Pinpoint the cell where the given text exists, returning its (X, Y) midpoint coordinate. 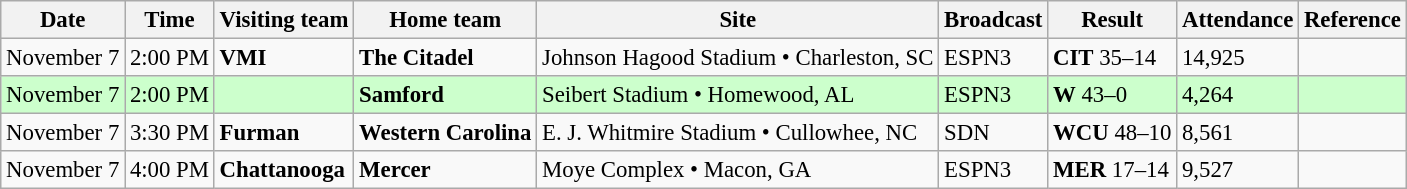
14,925 (1238, 58)
WCU 48–10 (1112, 133)
The Citadel (446, 58)
MER 17–14 (1112, 170)
E. J. Whitmire Stadium • Cullowhee, NC (738, 133)
Seibert Stadium • Homewood, AL (738, 95)
Johnson Hagood Stadium • Charleston, SC (738, 58)
Visiting team (284, 20)
Moye Complex • Macon, GA (738, 170)
W 43–0 (1112, 95)
Broadcast (994, 20)
4:00 PM (170, 170)
3:30 PM (170, 133)
Reference (1353, 20)
Furman (284, 133)
Mercer (446, 170)
Attendance (1238, 20)
Site (738, 20)
4,264 (1238, 95)
9,527 (1238, 170)
Home team (446, 20)
SDN (994, 133)
Result (1112, 20)
VMI (284, 58)
Western Carolina (446, 133)
Chattanooga (284, 170)
Time (170, 20)
8,561 (1238, 133)
Date (63, 20)
Samford (446, 95)
CIT 35–14 (1112, 58)
